Find where the given text appears and provide that cell's center as (x, y) coordinate. 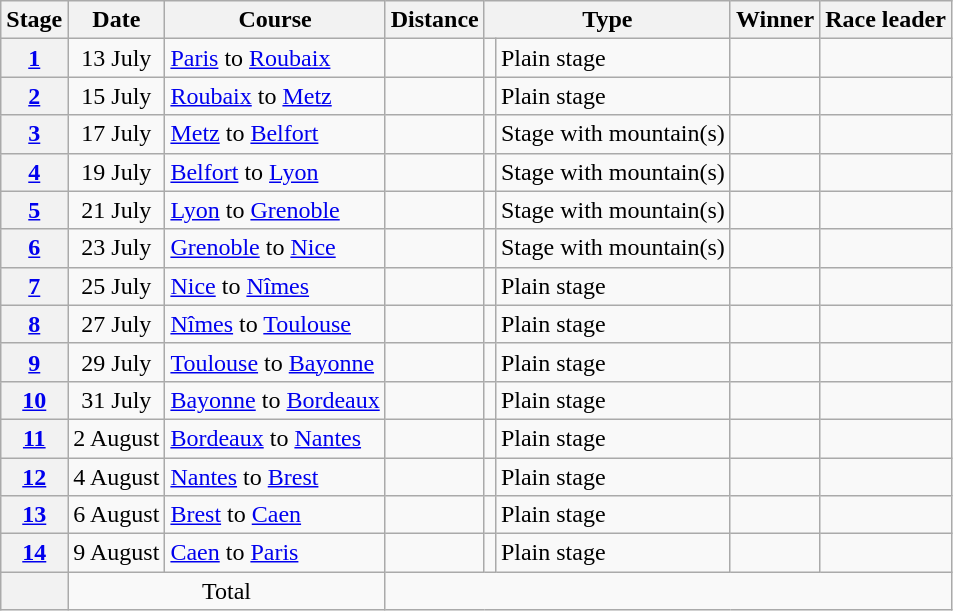
5 (34, 210)
Nantes to Brest (275, 477)
12 (34, 477)
10 (34, 400)
Date (116, 20)
Brest to Caen (275, 515)
13 July (116, 58)
21 July (116, 210)
14 (34, 553)
6 August (116, 515)
Total (226, 591)
Bordeaux to Nantes (275, 438)
6 (34, 248)
Distance (434, 20)
Paris to Roubaix (275, 58)
Stage (34, 20)
27 July (116, 324)
2 (34, 96)
13 (34, 515)
Nice to Nîmes (275, 286)
Grenoble to Nice (275, 248)
Belfort to Lyon (275, 172)
9 (34, 362)
Bayonne to Bordeaux (275, 400)
17 July (116, 134)
1 (34, 58)
Roubaix to Metz (275, 96)
25 July (116, 286)
8 (34, 324)
9 August (116, 553)
31 July (116, 400)
Caen to Paris (275, 553)
4 August (116, 477)
Course (275, 20)
23 July (116, 248)
Metz to Belfort (275, 134)
Toulouse to Bayonne (275, 362)
Lyon to Grenoble (275, 210)
Race leader (886, 20)
19 July (116, 172)
11 (34, 438)
29 July (116, 362)
Winner (774, 20)
2 August (116, 438)
Type (607, 20)
3 (34, 134)
Nîmes to Toulouse (275, 324)
7 (34, 286)
15 July (116, 96)
4 (34, 172)
